Detect which cell encompasses the target text, then output its [x, y] center coordinate. 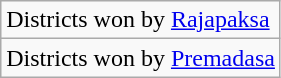
Districts won by Premadasa [141, 58]
Districts won by Rajapaksa [141, 20]
